Extract the (X, Y) coordinate from the center of the cell holding the provided text.  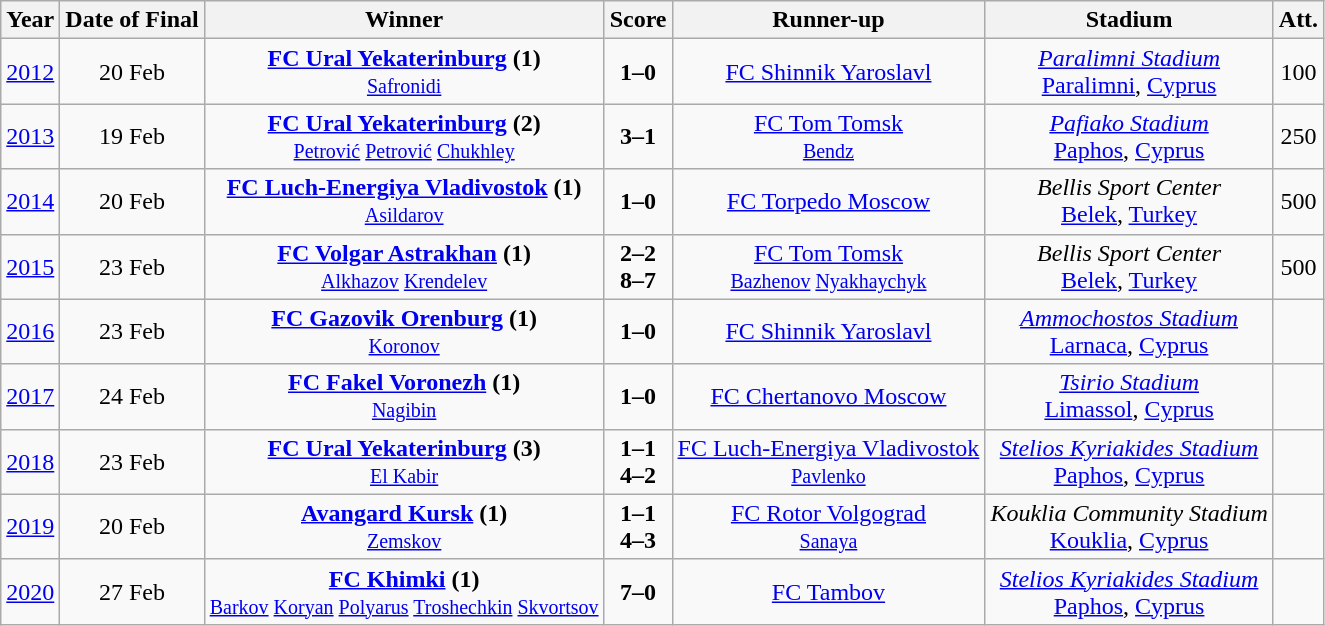
FC Ural Yekaterinburg (3) El Kabir (404, 462)
2016 (30, 332)
FC Gazovik Orenburg (1) Koronov (404, 332)
Tsirio Stadium Limassol, Cyprus (1129, 396)
100 (1298, 72)
Stadium (1129, 20)
2019 (30, 526)
24 Feb (132, 396)
Pafiako StadiumPaphos, Cyprus (1129, 136)
FC Chertanovo Moscow (828, 396)
Runner-up (828, 20)
FC Luch-Energiya Vladivostok (1) Asildarov (404, 202)
FC Luch-Energiya Vladivostok Pavlenko (828, 462)
2–28–7 (638, 266)
3–1 (638, 136)
7–0 (638, 592)
FC Tambov (828, 592)
FC Khimki (1) Barkov Koryan Polyarus Troshechkin Skvortsov (404, 592)
FC Fakel Voronezh (1) Nagibin (404, 396)
Date of Final (132, 20)
Kouklia Community Stadium Kouklia, Cyprus (1129, 526)
Ammochostos Stadium Larnaca, Cyprus (1129, 332)
2020 (30, 592)
Att. (1298, 20)
19 Feb (132, 136)
2015 (30, 266)
FC Rotor Volgograd Sanaya (828, 526)
2018 (30, 462)
Winner (404, 20)
2013 (30, 136)
Paralimni StadiumParalimni, Cyprus (1129, 72)
FC Tom Tomsk Bendz (828, 136)
1–14–3 (638, 526)
Score (638, 20)
FC Ural Yekaterinburg (1) Safronidi (404, 72)
250 (1298, 136)
27 Feb (132, 592)
1–14–2 (638, 462)
Avangard Kursk (1) Zemskov (404, 526)
2014 (30, 202)
2012 (30, 72)
FC Torpedo Moscow (828, 202)
Year (30, 20)
FC Ural Yekaterinburg (2) Petrović Petrović Chukhley (404, 136)
FC Tom Tomsk Bazhenov Nyakhaychyk (828, 266)
2017 (30, 396)
FC Volgar Astrakhan (1) Alkhazov Krendelev (404, 266)
